Capture the cell that displays the provided text and extract its (x, y) central coordinate. 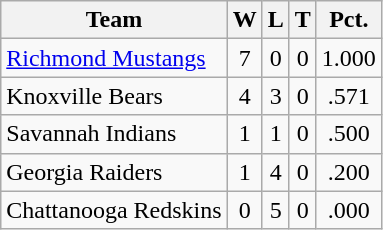
Team (114, 20)
7 (244, 58)
Richmond Mustangs (114, 58)
L (276, 20)
3 (276, 96)
W (244, 20)
.200 (348, 172)
.571 (348, 96)
Knoxville Bears (114, 96)
T (302, 20)
Georgia Raiders (114, 172)
.000 (348, 210)
Savannah Indians (114, 134)
5 (276, 210)
.500 (348, 134)
1.000 (348, 58)
Pct. (348, 20)
Chattanooga Redskins (114, 210)
